From the cell containing the given text, extract its center point as [x, y] coordinate. 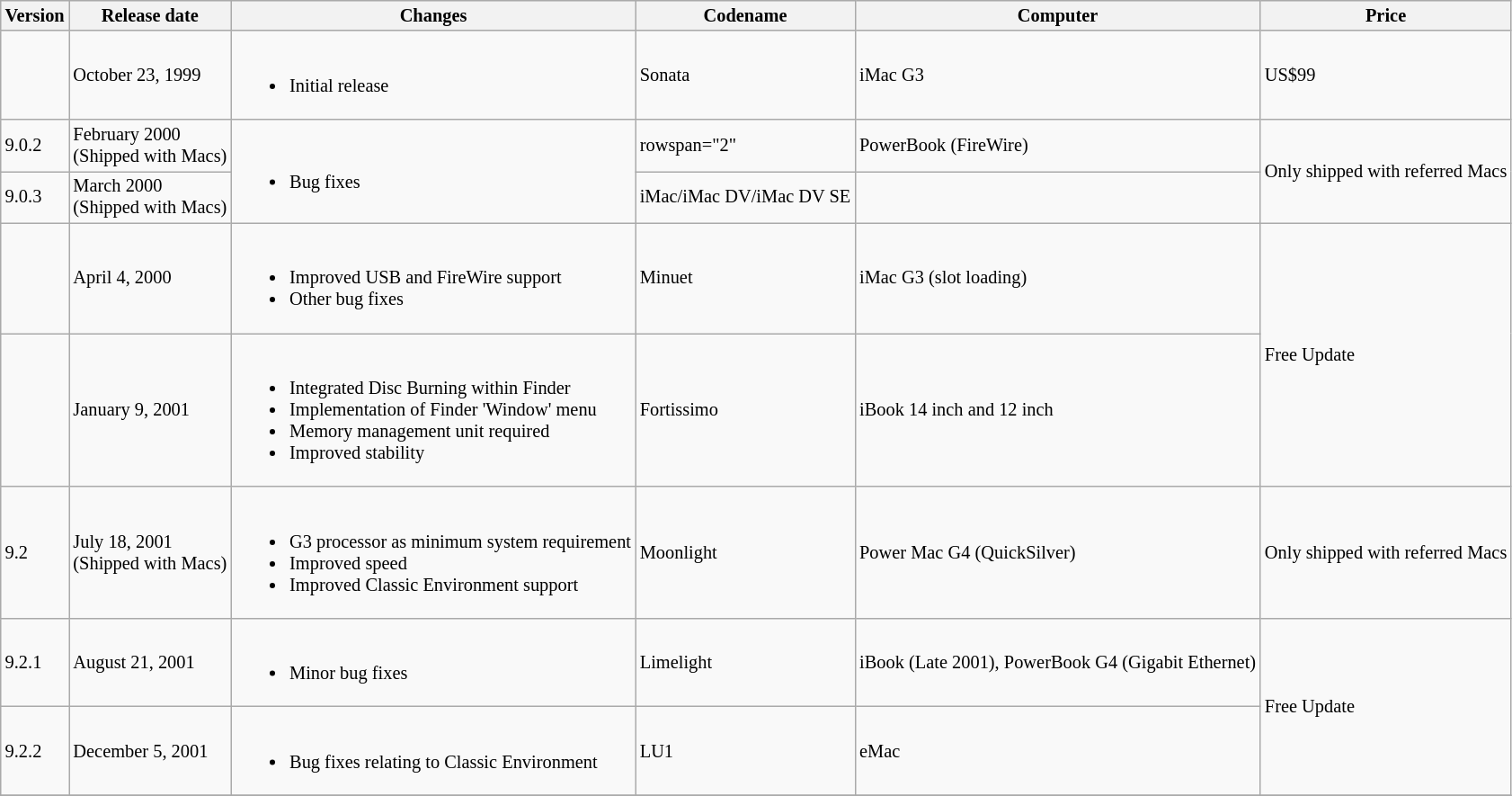
Power Mac G4 (QuickSilver) [1057, 552]
Moonlight [745, 552]
March 2000(Shipped with Macs) [149, 197]
Bug fixes relating to Classic Environment [433, 751]
LU1 [745, 751]
G3 processor as minimum system requirementImproved speedImproved Classic Environment support [433, 552]
iBook (Late 2001), PowerBook G4 (Gigabit Ethernet) [1057, 662]
April 4, 2000 [149, 278]
US$99 [1386, 75]
Bug fixes [433, 171]
Computer [1057, 15]
Changes [433, 15]
9.2.2 [35, 751]
iMac G3 [1057, 75]
Minor bug fixes [433, 662]
iMac G3 (slot loading) [1057, 278]
9.2.1 [35, 662]
rowspan="2" [745, 145]
9.0.2 [35, 145]
August 21, 2001 [149, 662]
Version [35, 15]
December 5, 2001 [149, 751]
Initial release [433, 75]
January 9, 2001 [149, 409]
February 2000(Shipped with Macs) [149, 145]
Price [1386, 15]
Sonata [745, 75]
Improved USB and FireWire supportOther bug fixes [433, 278]
iBook 14 inch and 12 inch [1057, 409]
9.2 [35, 552]
PowerBook (FireWire) [1057, 145]
Fortissimo [745, 409]
Limelight [745, 662]
9.0.3 [35, 197]
Minuet [745, 278]
iMac/iMac DV/iMac DV SE [745, 197]
Codename [745, 15]
Release date [149, 15]
July 18, 2001(Shipped with Macs) [149, 552]
eMac [1057, 751]
Integrated Disc Burning within FinderImplementation of Finder 'Window' menuMemory management unit requiredImproved stability [433, 409]
October 23, 1999 [149, 75]
